Extract the (x, y) coordinate from the center of the cell holding the provided text.  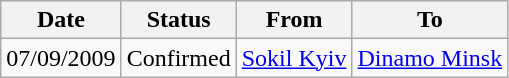
From (294, 20)
To (430, 20)
Confirmed (178, 58)
Date (61, 20)
07/09/2009 (61, 58)
Sokil Kyiv (294, 58)
Dinamo Minsk (430, 58)
Status (178, 20)
